Output the [x, y] coordinate of the center of the cell containing the given text.  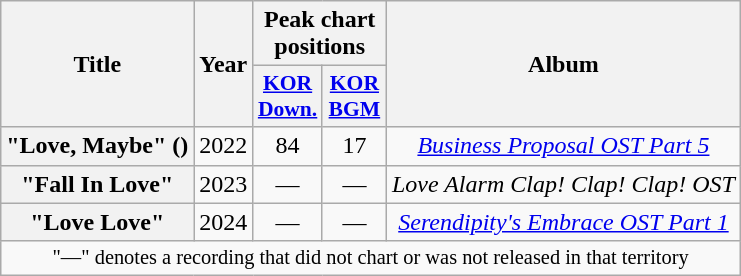
KORDown. [288, 96]
84 [288, 146]
"Love Love" [98, 222]
Love Alarm Clap! Clap! Clap! OST [563, 184]
Album [563, 64]
Business Proposal OST Part 5 [563, 146]
Title [98, 64]
KORBGM [354, 96]
17 [354, 146]
2022 [224, 146]
2023 [224, 184]
Year [224, 64]
Peak chart positions [320, 34]
2024 [224, 222]
"Fall In Love" [98, 184]
Serendipity's Embrace OST Part 1 [563, 222]
"—" denotes a recording that did not chart or was not released in that territory [371, 258]
"Love, Maybe" () [98, 146]
